Identify which cell holds the provided text, then report its (X, Y) central coordinate. 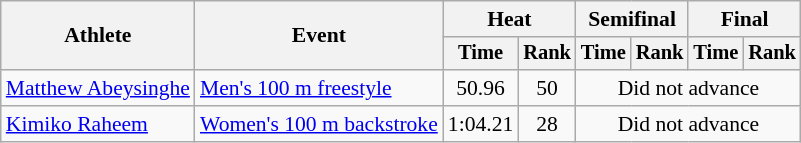
Women's 100 m backstroke (319, 124)
1:04.21 (480, 124)
Men's 100 m freestyle (319, 88)
Matthew Abeysinghe (98, 88)
Semifinal (632, 19)
Event (319, 36)
28 (547, 124)
Kimiko Raheem (98, 124)
Final (744, 19)
Athlete (98, 36)
Heat (510, 19)
50.96 (480, 88)
50 (547, 88)
